Identify which cell holds the provided text, then report its [x, y] central coordinate. 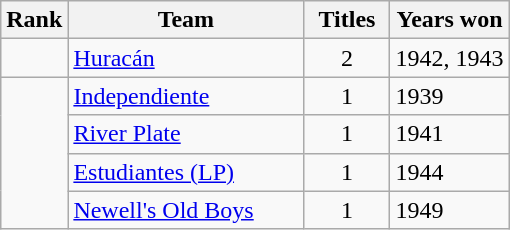
Huracán [186, 58]
Independiente [186, 96]
Titles [347, 20]
2 [347, 58]
Years won [450, 20]
1949 [450, 210]
1941 [450, 134]
Rank [34, 20]
1939 [450, 96]
Newell's Old Boys [186, 210]
1942, 1943 [450, 58]
1944 [450, 172]
Estudiantes (LP) [186, 172]
Team [186, 20]
River Plate [186, 134]
